Extract the [X, Y] coordinate from the center of the cell holding the provided text.  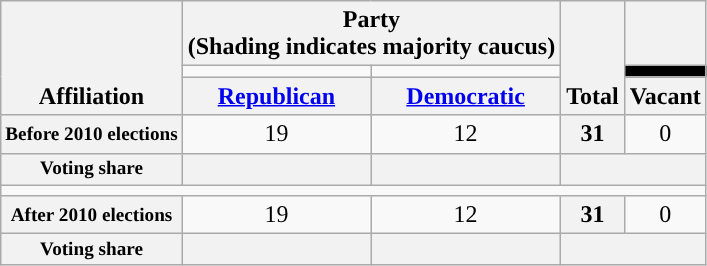
Vacant [665, 96]
Affiliation [92, 58]
Democratic [466, 96]
Party (Shading indicates majority caucus) [371, 34]
Republican [276, 96]
Total [593, 58]
After 2010 elections [92, 215]
Before 2010 elections [92, 134]
